Determine the [x, y] coordinate at the center of the cell enclosing the given text.  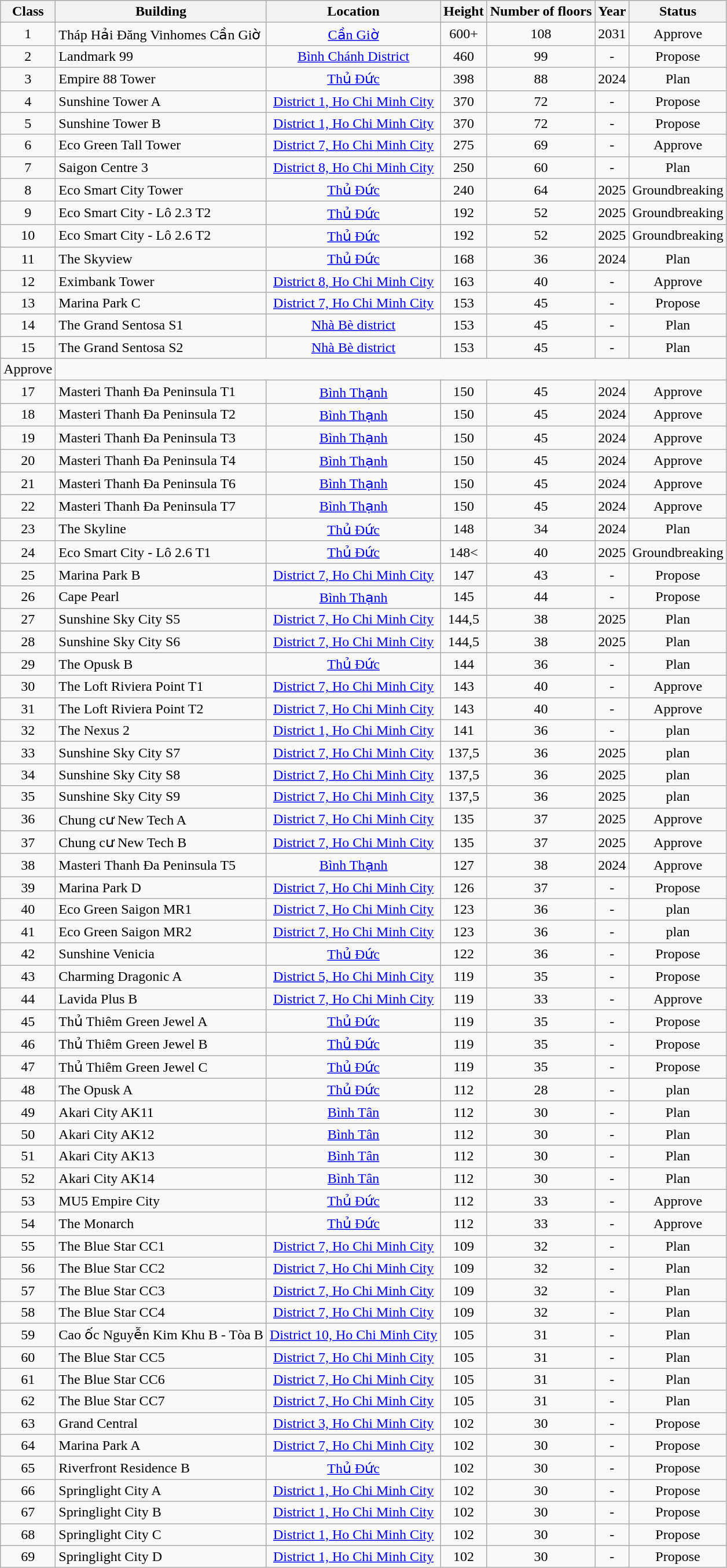
The Blue Star CC3 [161, 1290]
Marina Park D [161, 888]
Eco Smart City Tower [161, 190]
Eco Green Tall Tower [161, 145]
2 [28, 56]
Thủ Thiêm Green Jewel B [161, 1044]
Masteri Thanh Đa Peninsula T5 [161, 865]
Tháp Hải Đăng Vinhomes Cần Giờ [161, 34]
Eco Smart City - Lô 2.6 T2 [161, 236]
250 [464, 167]
23 [28, 529]
Class [28, 12]
144 [464, 664]
63 [28, 1423]
62 [28, 1401]
29 [28, 664]
The Grand Sentosa S1 [161, 325]
The Blue Star CC5 [161, 1357]
Masteri Thanh Đa Peninsula T7 [161, 507]
26 [28, 597]
Masteri Thanh Đa Peninsula T2 [161, 415]
The Skyview [161, 259]
163 [464, 281]
Eco Green Saigon MR1 [161, 910]
Height [464, 12]
Sunshine Sky City S5 [161, 620]
148 [464, 529]
Thủ Thiêm Green Jewel C [161, 1067]
The Blue Star CC1 [161, 1246]
49 [28, 1112]
Akari City AK13 [161, 1156]
Marina Park A [161, 1445]
24 [28, 552]
145 [464, 597]
Masteri Thanh Đa Peninsula T3 [161, 438]
Bình Chánh District [353, 56]
4 [28, 101]
18 [28, 415]
The Opusk A [161, 1090]
66 [28, 1490]
42 [28, 954]
17 [28, 392]
Akari City AK12 [161, 1134]
25 [28, 574]
Sunshine Sky City S6 [161, 642]
5 [28, 123]
Springlight City A [161, 1490]
168 [464, 259]
61 [28, 1379]
126 [464, 888]
27 [28, 620]
148< [464, 552]
Landmark 99 [161, 56]
The Skyline [161, 529]
Year [612, 12]
Sunshine Tower B [161, 123]
The Loft Riviera Point T2 [161, 709]
6 [28, 145]
Charming Dragonic A [161, 976]
3 [28, 79]
Eco Green Saigon MR2 [161, 932]
The Blue Star CC2 [161, 1268]
District 5, Ho Chi Minh City [353, 976]
Akari City AK14 [161, 1178]
122 [464, 954]
2031 [612, 34]
Lavida Plus B [161, 999]
Masteri Thanh Đa Peninsula T1 [161, 392]
Sunshine Sky City S8 [161, 775]
Location [353, 12]
Akari City AK11 [161, 1112]
Number of floors [541, 12]
59 [28, 1335]
Thủ Thiêm Green Jewel A [161, 1021]
Building [161, 12]
The Nexus 2 [161, 731]
The Blue Star CC4 [161, 1312]
District 3, Ho Chi Minh City [353, 1423]
147 [464, 574]
The Blue Star CC6 [161, 1379]
Eco Smart City - Lô 2.3 T2 [161, 213]
13 [28, 303]
Springlight City C [161, 1534]
58 [28, 1312]
10 [28, 236]
600+ [464, 34]
The Monarch [161, 1224]
12 [28, 281]
54 [28, 1224]
56 [28, 1268]
14 [28, 325]
108 [541, 34]
240 [464, 190]
141 [464, 731]
127 [464, 865]
21 [28, 483]
22 [28, 507]
Marina Park C [161, 303]
67 [28, 1512]
15 [28, 347]
Riverfront Residence B [161, 1468]
Sunshine Venicia [161, 954]
50 [28, 1134]
68 [28, 1534]
Status [678, 12]
88 [541, 79]
460 [464, 56]
Sunshine Tower A [161, 101]
39 [28, 888]
Chung cư New Tech A [161, 819]
55 [28, 1246]
Cần Giờ [353, 34]
51 [28, 1156]
Empire 88 Tower [161, 79]
41 [28, 932]
Cape Pearl [161, 597]
District 10, Ho Chi Minh City [353, 1335]
57 [28, 1290]
Eximbank Tower [161, 281]
11 [28, 259]
8 [28, 190]
Masteri Thanh Đa Peninsula T4 [161, 461]
Sunshine Sky City S7 [161, 753]
The Blue Star CC7 [161, 1401]
The Opusk B [161, 664]
The Loft Riviera Point T1 [161, 687]
Grand Central [161, 1423]
MU5 Empire City [161, 1201]
Masteri Thanh Đa Peninsula T6 [161, 483]
1 [28, 34]
Springlight City B [161, 1512]
48 [28, 1090]
275 [464, 145]
99 [541, 56]
47 [28, 1067]
The Grand Sentosa S2 [161, 347]
398 [464, 79]
Sunshine Sky City S9 [161, 797]
46 [28, 1044]
65 [28, 1468]
Chung cư New Tech B [161, 842]
Saigon Centre 3 [161, 167]
9 [28, 213]
7 [28, 167]
Cao ốc Nguyễn Kim Khu B - Tòa B [161, 1335]
53 [28, 1201]
Marina Park B [161, 574]
19 [28, 438]
Eco Smart City - Lô 2.6 T1 [161, 552]
Springlight City D [161, 1556]
20 [28, 461]
